Find where the given text appears and provide that cell's center as [x, y] coordinate. 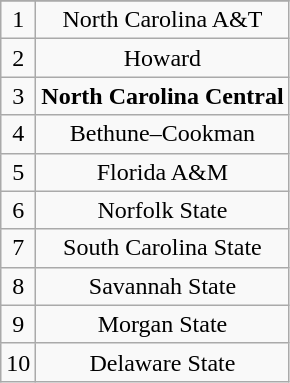
10 [18, 362]
Norfolk State [162, 210]
Howard [162, 58]
South Carolina State [162, 248]
4 [18, 134]
Bethune–Cookman [162, 134]
6 [18, 210]
7 [18, 248]
8 [18, 286]
1 [18, 20]
9 [18, 324]
2 [18, 58]
Florida A&M [162, 172]
3 [18, 96]
Delaware State [162, 362]
North Carolina Central [162, 96]
North Carolina A&T [162, 20]
Savannah State [162, 286]
Morgan State [162, 324]
5 [18, 172]
